Scan for the cell matching the given text and deliver its [X, Y] coordinate at center. 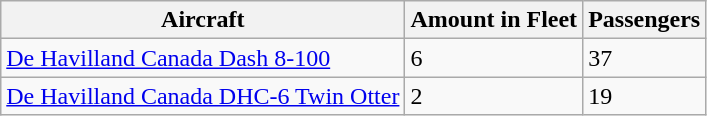
Amount in Fleet [494, 20]
19 [644, 96]
De Havilland Canada Dash 8-100 [203, 58]
Aircraft [203, 20]
2 [494, 96]
Passengers [644, 20]
6 [494, 58]
37 [644, 58]
De Havilland Canada DHC-6 Twin Otter [203, 96]
